Scan for the cell matching the given text and deliver its [x, y] coordinate at center. 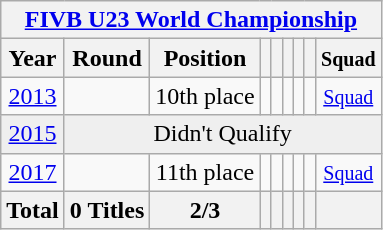
10th place [205, 96]
2/3 [205, 210]
2013 [33, 96]
Round [107, 58]
2017 [33, 172]
Total [33, 210]
Position [205, 58]
11th place [205, 172]
2015 [33, 134]
FIVB U23 World Championship [191, 20]
Year [33, 58]
Didn't Qualify [222, 134]
0 Titles [107, 210]
